Detect which cell encompasses the target text, then output its [x, y] center coordinate. 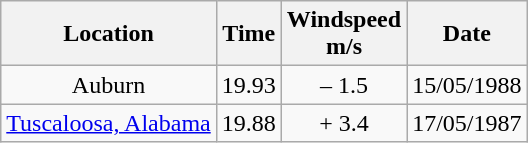
15/05/1988 [467, 85]
19.93 [248, 85]
Date [467, 34]
19.88 [248, 123]
Location [108, 34]
17/05/1987 [467, 123]
Tuscaloosa, Alabama [108, 123]
+ 3.4 [344, 123]
Auburn [108, 85]
Time [248, 34]
– 1.5 [344, 85]
Windspeedm/s [344, 34]
